From the cell containing the given text, extract its center point as [X, Y] coordinate. 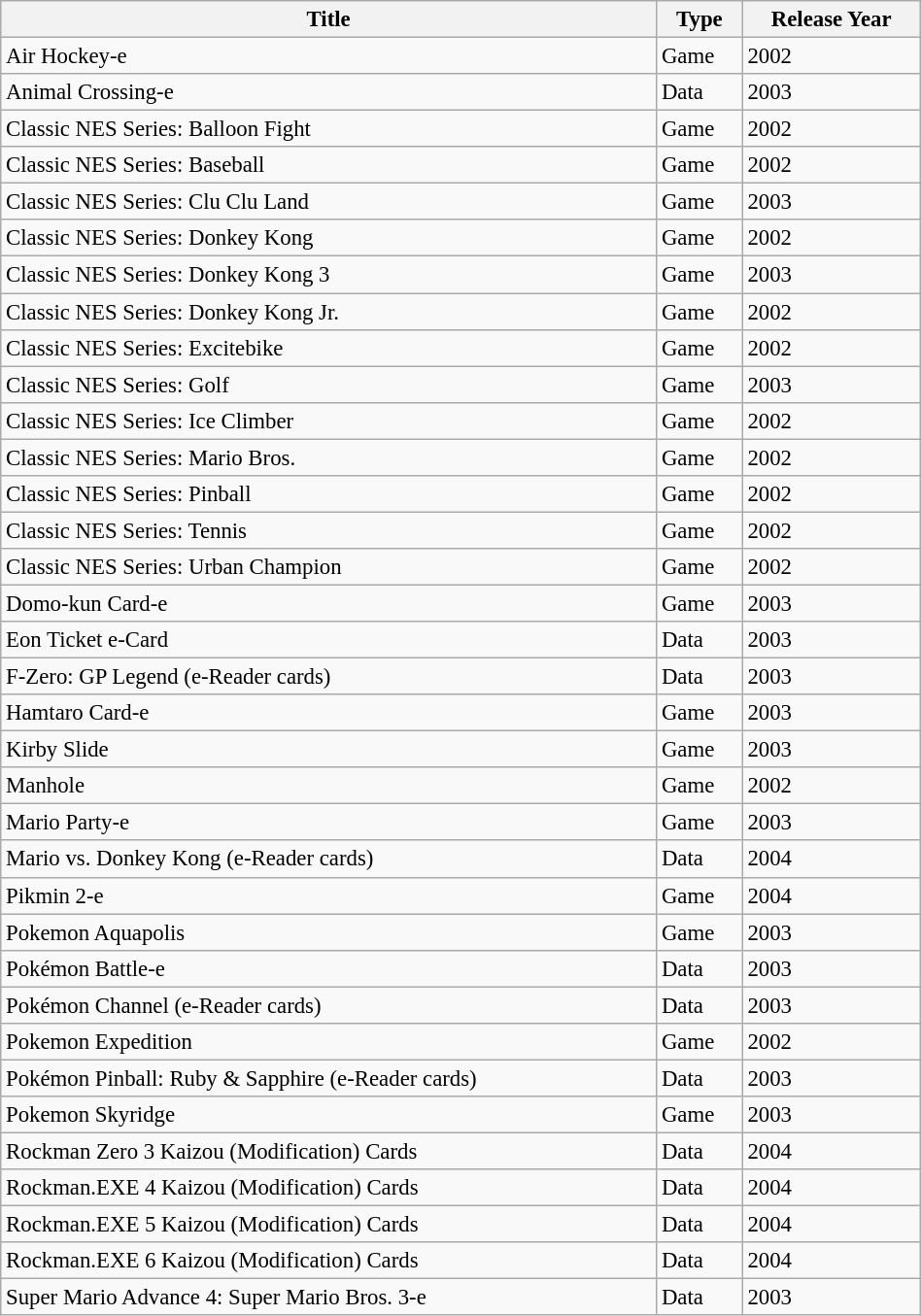
Eon Ticket e-Card [328, 640]
Domo-kun Card-e [328, 603]
Classic NES Series: Clu Clu Land [328, 202]
Classic NES Series: Balloon Fight [328, 129]
Classic NES Series: Ice Climber [328, 421]
Classic NES Series: Baseball [328, 165]
Hamtaro Card-e [328, 713]
Classic NES Series: Excitebike [328, 348]
Release Year [832, 19]
Classic NES Series: Urban Champion [328, 567]
Pokemon Expedition [328, 1042]
Classic NES Series: Donkey Kong Jr. [328, 312]
Animal Crossing-e [328, 92]
Classic NES Series: Donkey Kong 3 [328, 275]
Kirby Slide [328, 750]
Rockman.EXE 4 Kaizou (Modification) Cards [328, 1188]
Classic NES Series: Golf [328, 385]
Rockman.EXE 6 Kaizou (Modification) Cards [328, 1261]
Pokémon Channel (e-Reader cards) [328, 1005]
Title [328, 19]
Air Hockey-e [328, 56]
Mario Party-e [328, 823]
Pikmin 2-e [328, 895]
Pokemon Skyridge [328, 1115]
Super Mario Advance 4: Super Mario Bros. 3-e [328, 1298]
Classic NES Series: Mario Bros. [328, 457]
Type [699, 19]
Classic NES Series: Donkey Kong [328, 238]
Classic NES Series: Tennis [328, 530]
F-Zero: GP Legend (e-Reader cards) [328, 677]
Mario vs. Donkey Kong (e-Reader cards) [328, 860]
Classic NES Series: Pinball [328, 494]
Pokémon Battle-e [328, 968]
Manhole [328, 786]
Rockman.EXE 5 Kaizou (Modification) Cards [328, 1225]
Pokémon Pinball: Ruby & Sapphire (e-Reader cards) [328, 1078]
Pokemon Aquapolis [328, 932]
Rockman Zero 3 Kaizou (Modification) Cards [328, 1151]
